For the text-containing cell, return its midpoint in (x, y) coordinate format. 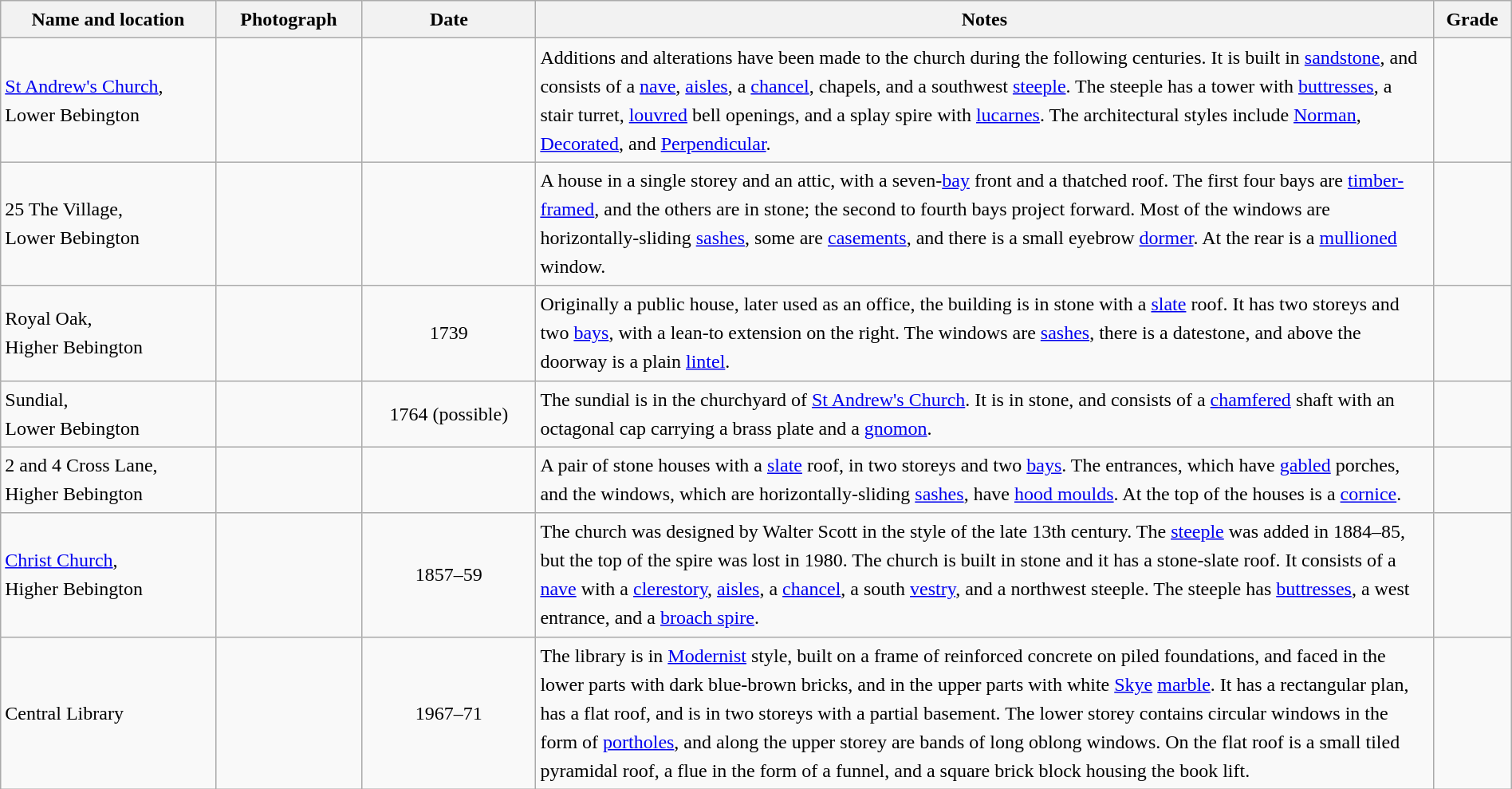
Notes (984, 19)
Photograph (289, 19)
Royal Oak,Higher Bebington (108, 333)
Sundial,Lower Bebington (108, 413)
Christ Church,Higher Bebington (108, 574)
1857–59 (449, 574)
Date (449, 19)
Central Library (108, 713)
St Andrew's Church,Lower Bebington (108, 101)
2 and 4 Cross Lane,Higher Bebington (108, 480)
Grade (1472, 19)
1764 (possible) (449, 413)
25 The Village,Lower Bebington (108, 223)
1739 (449, 333)
1967–71 (449, 713)
Name and location (108, 19)
